Output the [x, y] coordinate of the center of the cell containing the given text.  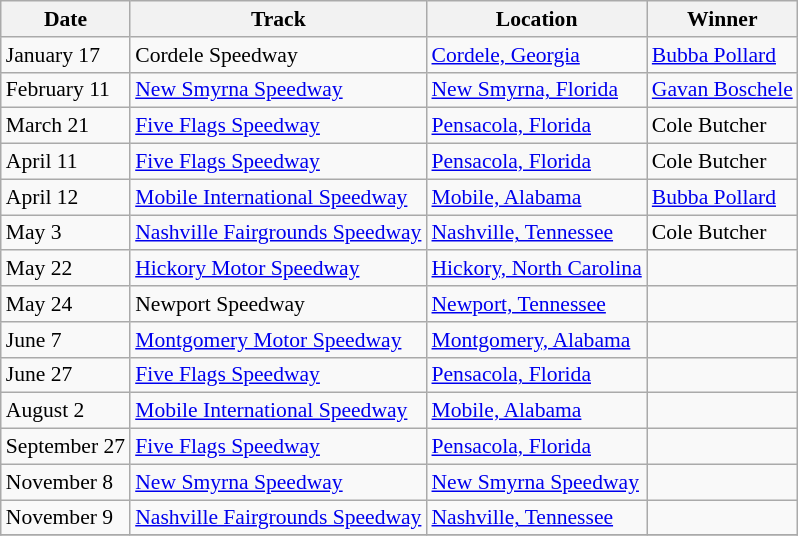
September 27 [66, 447]
Newport, Tennessee [536, 304]
March 21 [66, 126]
January 17 [66, 55]
Montgomery, Alabama [536, 340]
Winner [722, 19]
Newport Speedway [278, 304]
May 22 [66, 269]
August 2 [66, 411]
April 12 [66, 197]
June 27 [66, 375]
November 9 [66, 518]
Date [66, 19]
New Smyrna, Florida [536, 90]
Cordele, Georgia [536, 55]
April 11 [66, 162]
February 11 [66, 90]
May 24 [66, 304]
November 8 [66, 482]
Hickory, North Carolina [536, 269]
Gavan Boschele [722, 90]
Cordele Speedway [278, 55]
Montgomery Motor Speedway [278, 340]
Track [278, 19]
Location [536, 19]
May 3 [66, 233]
June 7 [66, 340]
Hickory Motor Speedway [278, 269]
